Pinpoint the cell where the given text exists, returning its (X, Y) midpoint coordinate. 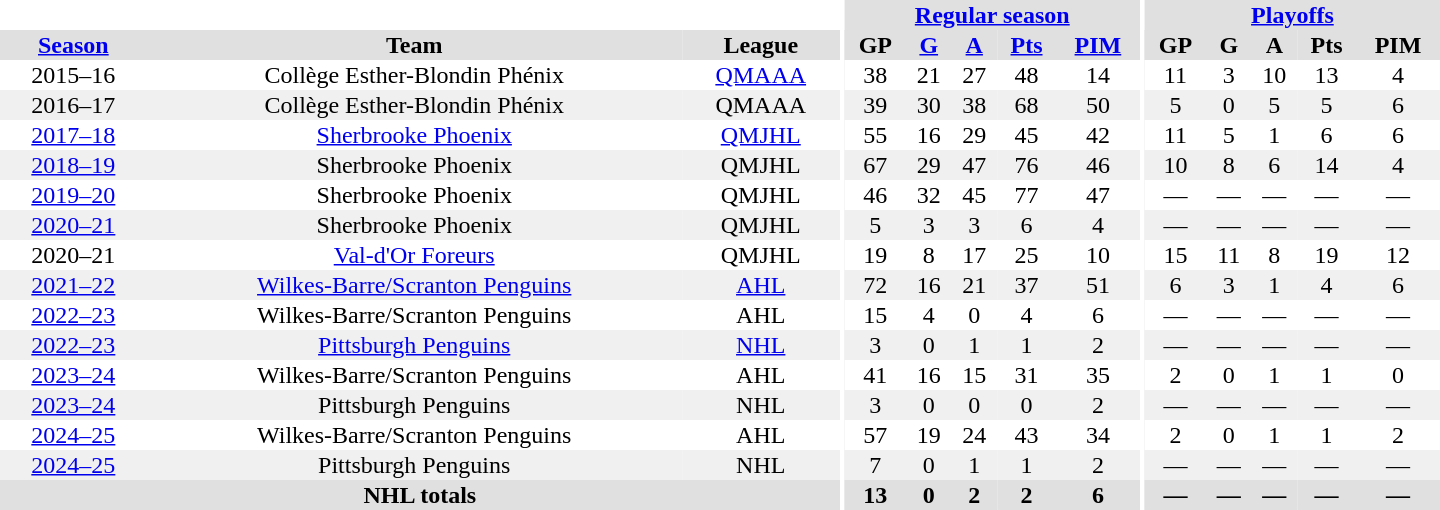
7 (876, 465)
2019–20 (74, 195)
Val-d'Or Foreurs (414, 255)
25 (1026, 255)
2021–22 (74, 285)
50 (1098, 105)
31 (1026, 375)
League (761, 45)
39 (876, 105)
68 (1026, 105)
77 (1026, 195)
24 (975, 435)
43 (1026, 435)
67 (876, 165)
42 (1098, 135)
35 (1098, 375)
NHL totals (420, 495)
Regular season (992, 15)
37 (1026, 285)
48 (1026, 75)
55 (876, 135)
57 (876, 435)
72 (876, 285)
2017–18 (74, 135)
Team (414, 45)
2018–19 (74, 165)
27 (975, 75)
51 (1098, 285)
41 (876, 375)
Season (74, 45)
12 (1398, 255)
2016–17 (74, 105)
32 (929, 195)
Playoffs (1292, 15)
2015–16 (74, 75)
76 (1026, 165)
34 (1098, 435)
30 (929, 105)
17 (975, 255)
